Detect which cell encompasses the target text, then output its [x, y] center coordinate. 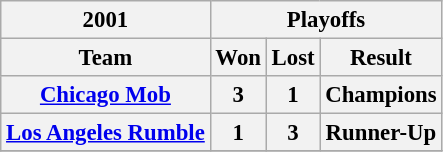
Playoffs [326, 20]
Lost [293, 58]
Won [238, 58]
Team [106, 58]
Chicago Mob [106, 95]
Los Angeles Rumble [106, 133]
2001 [106, 20]
Champions [381, 95]
Result [381, 58]
Runner-Up [381, 133]
